Provide the (x, y) coordinate of the cell's center where the given text is located.  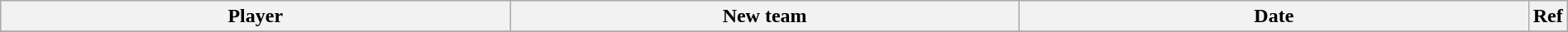
Player (256, 16)
Date (1274, 16)
Ref (1548, 16)
New team (765, 16)
